From the cell containing the given text, extract its center point as (x, y) coordinate. 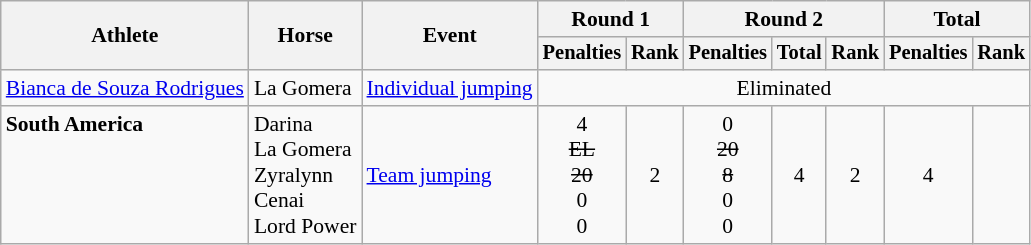
Athlete (125, 36)
Individual jumping (450, 88)
Round 2 (784, 19)
Team jumping (450, 175)
DarinaLa GomeraZyralynnCenaiLord Power (306, 175)
La Gomera (306, 88)
4EL2000 (582, 175)
Horse (306, 36)
020800 (728, 175)
Round 1 (611, 19)
Bianca de Souza Rodrigues (125, 88)
Event (450, 36)
Eliminated (784, 88)
South America (125, 175)
